Determine the [X, Y] coordinate at the center of the cell enclosing the given text.  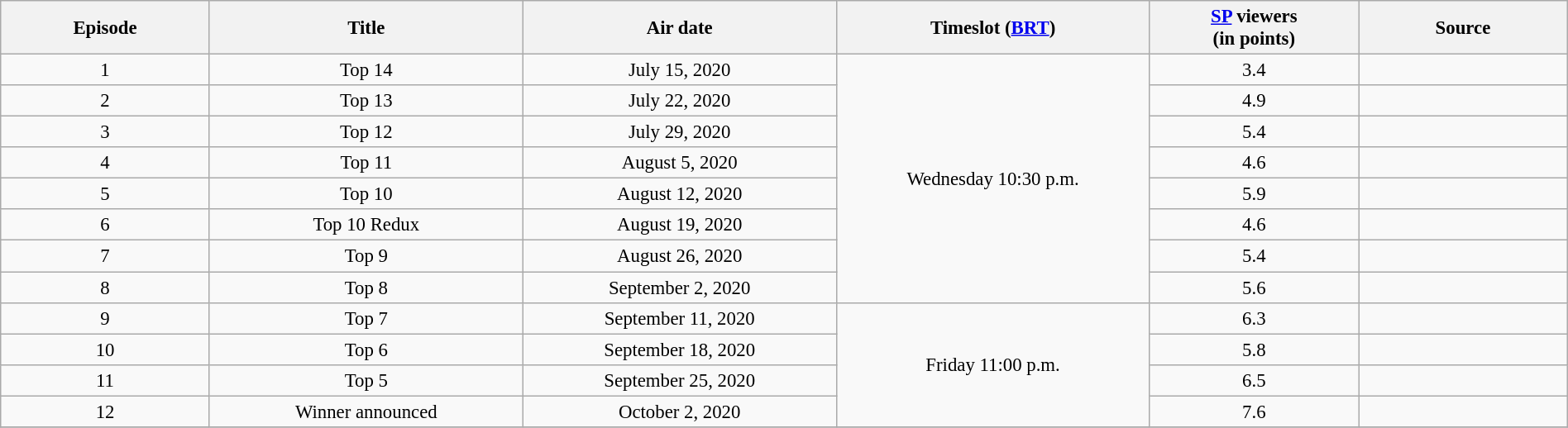
Top 8 [366, 288]
Timeslot (BRT) [992, 28]
4 [106, 163]
7.6 [1254, 411]
12 [106, 411]
Top 14 [366, 70]
Friday 11:00 p.m. [992, 364]
8 [106, 288]
11 [106, 380]
2 [106, 101]
August 19, 2020 [680, 226]
Winner announced [366, 411]
October 2, 2020 [680, 411]
4.9 [1254, 101]
August 5, 2020 [680, 163]
7 [106, 256]
Top 12 [366, 132]
6 [106, 226]
September 25, 2020 [680, 380]
5.9 [1254, 194]
5.8 [1254, 350]
3 [106, 132]
10 [106, 350]
Top 6 [366, 350]
5.6 [1254, 288]
Title [366, 28]
September 2, 2020 [680, 288]
August 12, 2020 [680, 194]
Wednesday 10:30 p.m. [992, 178]
6.5 [1254, 380]
Top 10 Redux [366, 226]
Top 7 [366, 318]
SP viewers(in points) [1254, 28]
September 18, 2020 [680, 350]
September 11, 2020 [680, 318]
August 26, 2020 [680, 256]
5 [106, 194]
Top 10 [366, 194]
July 15, 2020 [680, 70]
Top 11 [366, 163]
Source [1464, 28]
Episode [106, 28]
Top 13 [366, 101]
1 [106, 70]
9 [106, 318]
Top 9 [366, 256]
6.3 [1254, 318]
Top 5 [366, 380]
July 22, 2020 [680, 101]
July 29, 2020 [680, 132]
Air date [680, 28]
3.4 [1254, 70]
